Return the [x, y] coordinate for the center point of the cell that contains the specified text.  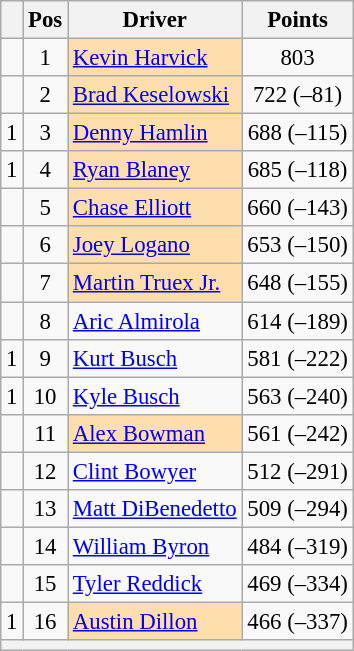
Pos [46, 20]
688 (–115) [298, 133]
Martin Truex Jr. [155, 283]
803 [298, 58]
13 [46, 509]
10 [46, 396]
Chase Elliott [155, 208]
5 [46, 208]
561 (–242) [298, 433]
11 [46, 433]
Kurt Busch [155, 358]
Austin Dillon [155, 621]
722 (–81) [298, 95]
Ryan Blaney [155, 170]
Aric Almirola [155, 321]
512 (–291) [298, 471]
685 (–118) [298, 170]
8 [46, 321]
484 (–319) [298, 546]
Tyler Reddick [155, 584]
2 [46, 95]
660 (–143) [298, 208]
3 [46, 133]
12 [46, 471]
15 [46, 584]
509 (–294) [298, 509]
Denny Hamlin [155, 133]
Alex Bowman [155, 433]
Joey Logano [155, 245]
466 (–337) [298, 621]
6 [46, 245]
469 (–334) [298, 584]
4 [46, 170]
Kevin Harvick [155, 58]
563 (–240) [298, 396]
Brad Keselowski [155, 95]
7 [46, 283]
16 [46, 621]
Kyle Busch [155, 396]
Points [298, 20]
9 [46, 358]
Driver [155, 20]
614 (–189) [298, 321]
653 (–150) [298, 245]
William Byron [155, 546]
Clint Bowyer [155, 471]
14 [46, 546]
581 (–222) [298, 358]
648 (–155) [298, 283]
Matt DiBenedetto [155, 509]
